Output the [X, Y] coordinate of the center of the cell containing the given text.  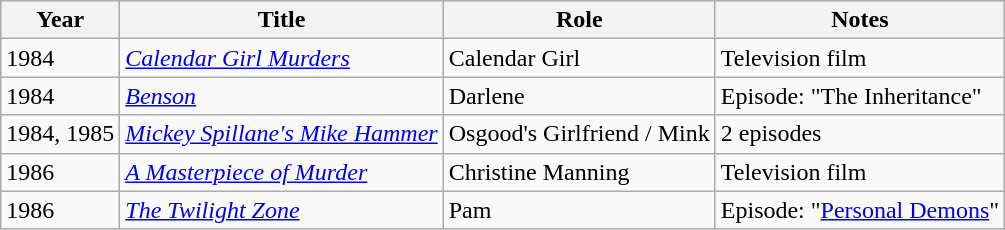
The Twilight Zone [282, 210]
Mickey Spillane's Mike Hammer [282, 134]
Christine Manning [579, 172]
Calendar Girl Murders [282, 58]
Osgood's Girlfriend / Mink [579, 134]
Benson [282, 96]
2 episodes [860, 134]
Calendar Girl [579, 58]
1984, 1985 [60, 134]
Episode: "Personal Demons" [860, 210]
A Masterpiece of Murder [282, 172]
Pam [579, 210]
Role [579, 20]
Year [60, 20]
Episode: "The Inheritance" [860, 96]
Title [282, 20]
Darlene [579, 96]
Notes [860, 20]
